Provide the [X, Y] coordinate of the cell's center where the given text is located.  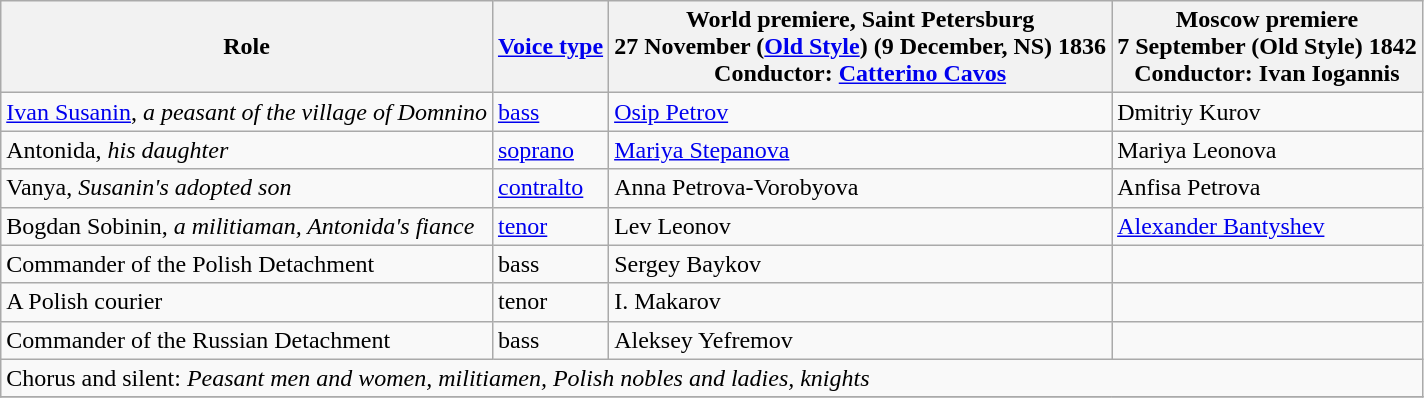
Aleksey Yefremov [860, 340]
Lev Leonov [860, 226]
Commander of the Polish Detachment [247, 264]
Osip Petrov [860, 112]
Ivan Susanin, a peasant of the village of Domnino [247, 112]
Mariya Stepanova [860, 150]
soprano [550, 150]
Vanya, Susanin's adopted son [247, 188]
Chorus and silent: Peasant men and women, militiamen, Polish nobles and ladies, knights [712, 378]
Role [247, 47]
Moscow premiere7 September (Old Style) 1842Conductor: Ivan Iogannis [1268, 47]
I. Makarov [860, 302]
contralto [550, 188]
Sergey Baykov [860, 264]
Dmitriy Kurov [1268, 112]
Voice type [550, 47]
Bogdan Sobinin, a militiaman, Antonida's fiance [247, 226]
A Polish courier [247, 302]
Commander of the Russian Detachment [247, 340]
Mariya Leonova [1268, 150]
World premiere, Saint Petersburg27 November (Old Style) (9 December, NS) 1836Conductor: Catterino Cavos [860, 47]
Anfisa Petrova [1268, 188]
Anna Petrova-Vorobyova [860, 188]
Antonida, his daughter [247, 150]
Alexander Bantyshev [1268, 226]
